Determine the (x, y) coordinate at the center of the cell enclosing the given text.  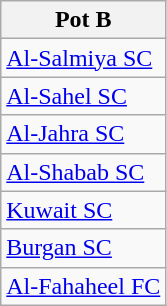
Al-Fahaheel FC (84, 286)
Al-Jahra SC (84, 134)
Al-Sahel SC (84, 96)
Kuwait SC (84, 210)
Burgan SC (84, 248)
Pot B (84, 20)
Al-Shabab SC (84, 172)
Al-Salmiya SC (84, 58)
